Pinpoint the cell where the given text exists, returning its [x, y] midpoint coordinate. 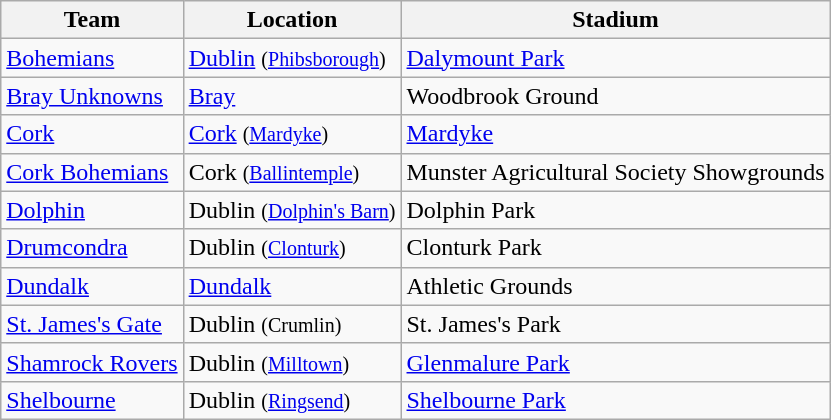
Dublin (Ringsend) [292, 400]
Dalymount Park [616, 58]
Dublin (Clonturk) [292, 248]
Dublin (Milltown) [292, 362]
Dublin (Phibsborough) [292, 58]
Dublin (Dolphin's Barn) [292, 210]
Bray [292, 96]
Drumcondra [92, 248]
Bohemians [92, 58]
Dolphin [92, 210]
Glenmalure Park [616, 362]
Woodbrook Ground [616, 96]
Cork [92, 134]
Shelbourne [92, 400]
Dolphin Park [616, 210]
Mardyke [616, 134]
Munster Agricultural Society Showgrounds [616, 172]
Shelbourne Park [616, 400]
Cork (Ballintemple) [292, 172]
St. James's Gate [92, 324]
Cork Bohemians [92, 172]
Team [92, 20]
Location [292, 20]
St. James's Park [616, 324]
Cork (Mardyke) [292, 134]
Bray Unknowns [92, 96]
Dublin (Crumlin) [292, 324]
Clonturk Park [616, 248]
Stadium [616, 20]
Shamrock Rovers [92, 362]
Athletic Grounds [616, 286]
